Output the [x, y] coordinate of the center of the cell containing the given text.  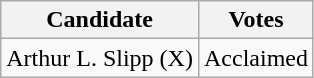
Candidate [100, 20]
Arthur L. Slipp (X) [100, 58]
Acclaimed [256, 58]
Votes [256, 20]
